Find where the given text appears and provide that cell's center as [X, Y] coordinate. 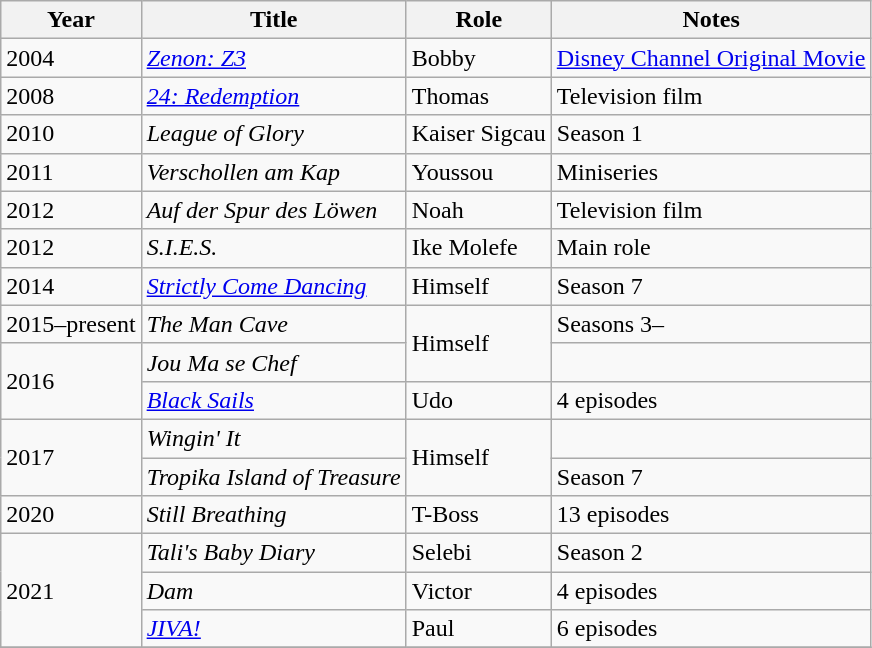
Black Sails [274, 400]
2015–present [71, 324]
24: Redemption [274, 96]
Dam [274, 591]
Disney Channel Original Movie [711, 58]
2016 [71, 381]
Wingin' It [274, 438]
Season 1 [711, 134]
JIVA! [274, 629]
Role [478, 20]
Tali's Baby Diary [274, 553]
T-Boss [478, 515]
Noah [478, 210]
Auf der Spur des Löwen [274, 210]
2004 [71, 58]
Zenon: Z3 [274, 58]
Jou Ma se Chef [274, 362]
6 episodes [711, 629]
Main role [711, 248]
2021 [71, 591]
Youssou [478, 172]
Ike Molefe [478, 248]
Strictly Come Dancing [274, 286]
League of Glory [274, 134]
2008 [71, 96]
Thomas [478, 96]
2014 [71, 286]
S.I.E.S. [274, 248]
Selebi [478, 553]
Paul [478, 629]
Victor [478, 591]
Notes [711, 20]
Udo [478, 400]
Verschollen am Kap [274, 172]
Tropika Island of Treasure [274, 477]
Kaiser Sigcau [478, 134]
Bobby [478, 58]
2010 [71, 134]
2011 [71, 172]
Season 2 [711, 553]
Still Breathing [274, 515]
The Man Cave [274, 324]
2020 [71, 515]
Miniseries [711, 172]
Title [274, 20]
2017 [71, 457]
13 episodes [711, 515]
Seasons 3– [711, 324]
Year [71, 20]
